From the cell containing the given text, extract its center point as (X, Y) coordinate. 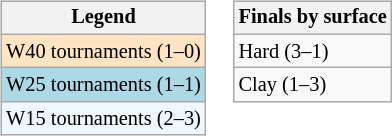
Hard (3–1) (313, 51)
W25 tournaments (1–1) (103, 85)
Legend (103, 18)
W40 tournaments (1–0) (103, 51)
Finals by surface (313, 18)
Clay (1–3) (313, 85)
W15 tournaments (2–3) (103, 119)
